Return (X, Y) of the center of cell containing provided text 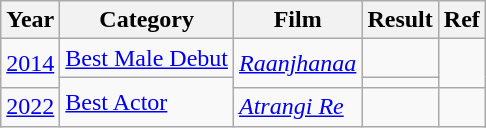
Film (298, 20)
Result (400, 20)
Ref (462, 20)
Year (30, 20)
Atrangi Re (298, 107)
2022 (30, 107)
Best Male Debut (147, 58)
Raanjhanaa (298, 64)
Best Actor (147, 102)
Category (147, 20)
2014 (30, 64)
